From the cell containing the given text, extract its center point as [x, y] coordinate. 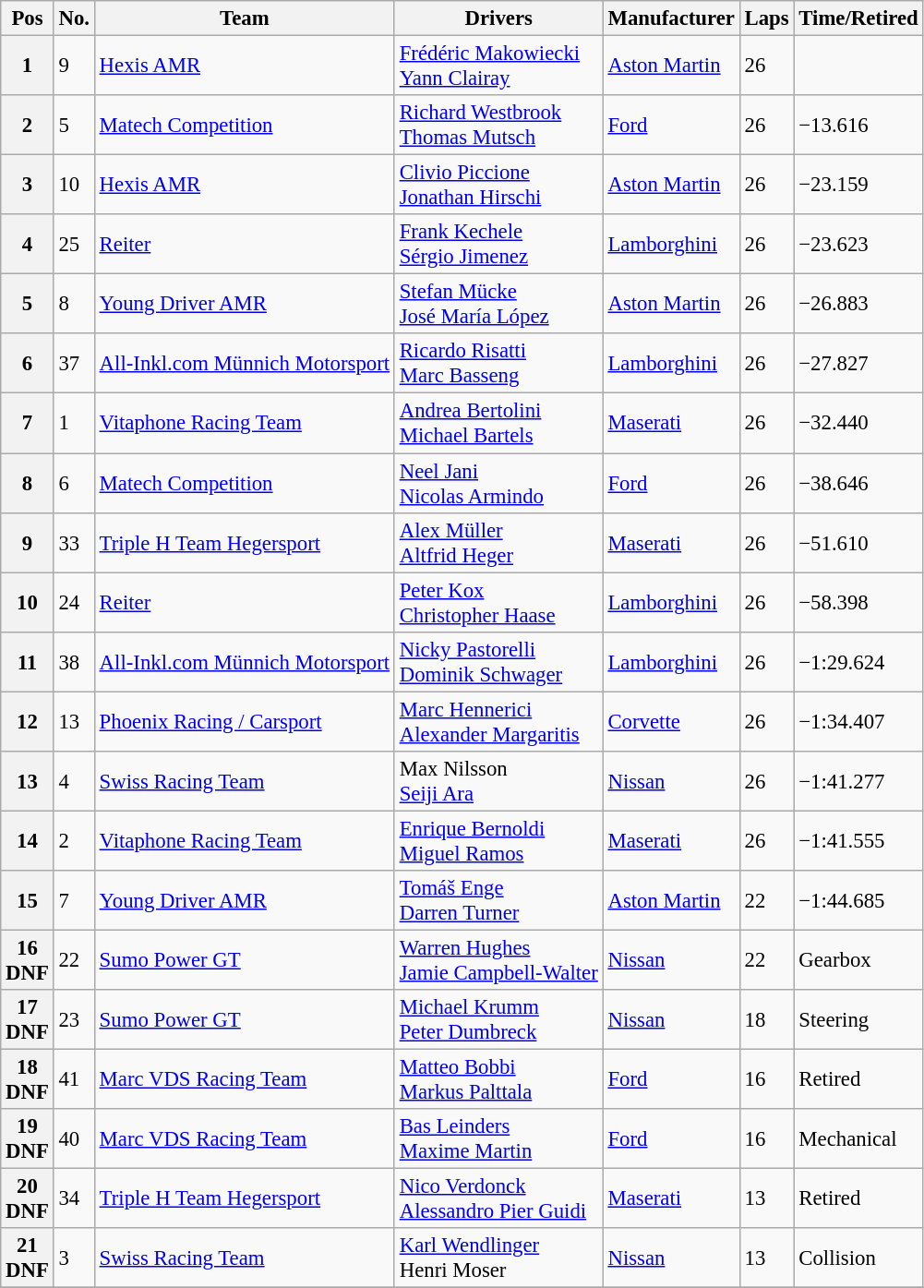
−23.159 [858, 185]
12 [28, 722]
Mechanical [858, 1139]
−13.616 [858, 126]
38 [74, 661]
41 [74, 1080]
Steering [858, 1019]
40 [74, 1139]
−32.440 [858, 423]
Clivio Piccione Jonathan Hirschi [498, 185]
−1:34.407 [858, 722]
−1:41.277 [858, 781]
Manufacturer [671, 18]
Time/Retired [858, 18]
Frank Kechele Sérgio Jimenez [498, 244]
19DNF [28, 1139]
Nico Verdonck Alessandro Pier Guidi [498, 1198]
Collision [858, 1258]
Stefan Mücke José María López [498, 305]
Team [244, 18]
11 [28, 661]
21DNF [28, 1258]
Neel Jani Nicolas Armindo [498, 484]
Nicky Pastorelli Dominik Schwager [498, 661]
Richard Westbrook Thomas Mutsch [498, 126]
Ricardo Risatti Marc Basseng [498, 364]
25 [74, 244]
Alex Müller Altfrid Heger [498, 543]
Drivers [498, 18]
−58.398 [858, 602]
−1:29.624 [858, 661]
Max Nilsson Seiji Ara [498, 781]
−38.646 [858, 484]
Gearbox [858, 960]
Corvette [671, 722]
Andrea Bertolini Michael Bartels [498, 423]
14 [28, 840]
No. [74, 18]
33 [74, 543]
17DNF [28, 1019]
Matteo Bobbi Markus Palttala [498, 1080]
Karl Wendlinger Henri Moser [498, 1258]
Peter Kox Christopher Haase [498, 602]
20DNF [28, 1198]
Laps [766, 18]
Marc Hennerici Alexander Margaritis [498, 722]
−23.623 [858, 244]
−1:41.555 [858, 840]
18 [766, 1019]
Bas Leinders Maxime Martin [498, 1139]
Frédéric Makowiecki Yann Clairay [498, 66]
−51.610 [858, 543]
Warren Hughes Jamie Campbell-Walter [498, 960]
15 [28, 901]
24 [74, 602]
18DNF [28, 1080]
16DNF [28, 960]
Enrique Bernoldi Miguel Ramos [498, 840]
Tomáš Enge Darren Turner [498, 901]
−27.827 [858, 364]
23 [74, 1019]
−26.883 [858, 305]
Michael Krumm Peter Dumbreck [498, 1019]
Phoenix Racing / Carsport [244, 722]
34 [74, 1198]
Pos [28, 18]
−1:44.685 [858, 901]
37 [74, 364]
